Output the [X, Y] coordinate of the center of the cell containing the given text.  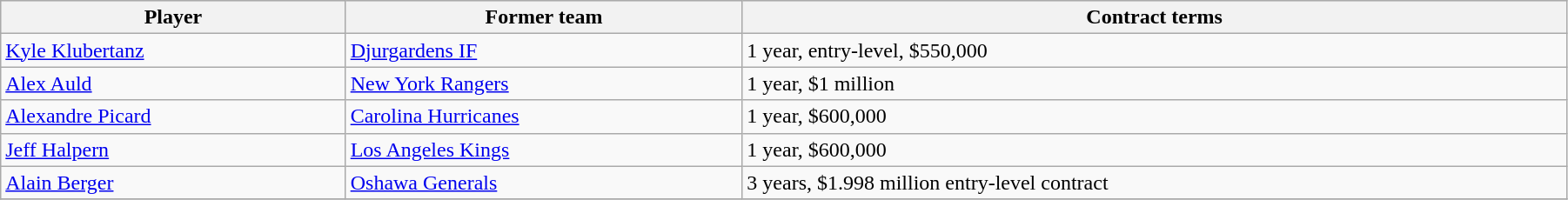
Carolina Hurricanes [544, 117]
1 year, entry-level, $550,000 [1155, 50]
Player [173, 17]
Oshawa Generals [544, 183]
Alexandre Picard [173, 117]
Los Angeles Kings [544, 150]
Alain Berger [173, 183]
3 years, $1.998 million entry-level contract [1155, 183]
1 year, $1 million [1155, 83]
Alex Auld [173, 83]
Former team [544, 17]
Kyle Klubertanz [173, 50]
New York Rangers [544, 83]
Djurgardens IF [544, 50]
Jeff Halpern [173, 150]
Contract terms [1155, 17]
